Locate the cell with the specified text and output its [X, Y] center coordinate. 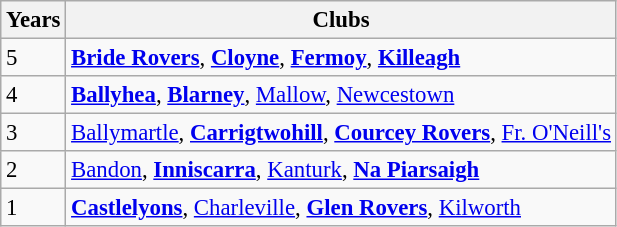
Ballymartle, Carrigtwohill, Courcey Rovers, Fr. O'Neill's [342, 133]
2 [34, 170]
Ballyhea, Blarney, Mallow, Newcestown [342, 95]
Castlelyons, Charleville, Glen Rovers, Kilworth [342, 208]
4 [34, 95]
3 [34, 133]
Clubs [342, 20]
1 [34, 208]
Years [34, 20]
Bride Rovers, Cloyne, Fermoy, Killeagh [342, 58]
Bandon, Inniscarra, Kanturk, Na Piarsaigh [342, 170]
5 [34, 58]
